From the cell containing the given text, extract its center point as (x, y) coordinate. 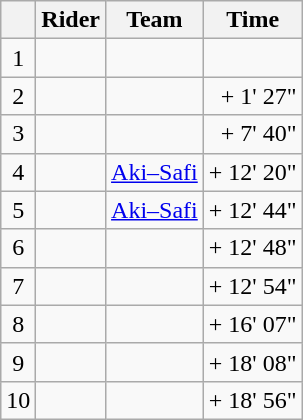
3 (18, 134)
4 (18, 172)
7 (18, 286)
Time (252, 20)
1 (18, 58)
+ 18' 08" (252, 362)
+ 12' 54" (252, 286)
+ 12' 20" (252, 172)
9 (18, 362)
Team (155, 20)
8 (18, 324)
+ 1' 27" (252, 96)
6 (18, 248)
10 (18, 400)
5 (18, 210)
+ 16' 07" (252, 324)
+ 12' 48" (252, 248)
+ 7' 40" (252, 134)
+ 18' 56" (252, 400)
+ 12' 44" (252, 210)
Rider (71, 20)
2 (18, 96)
